Capture the cell that displays the provided text and extract its [x, y] central coordinate. 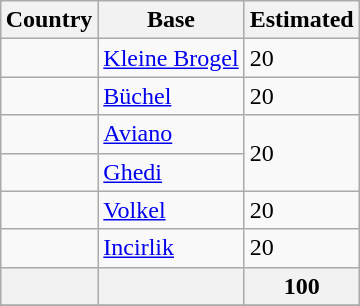
Aviano [171, 134]
Volkel [171, 210]
Incirlik [171, 248]
Estimated [302, 20]
Ghedi [171, 172]
Country [49, 20]
Büchel [171, 96]
Kleine Brogel [171, 58]
Base [171, 20]
100 [302, 286]
